Extract the (x, y) coordinate from the center of the cell holding the provided text.  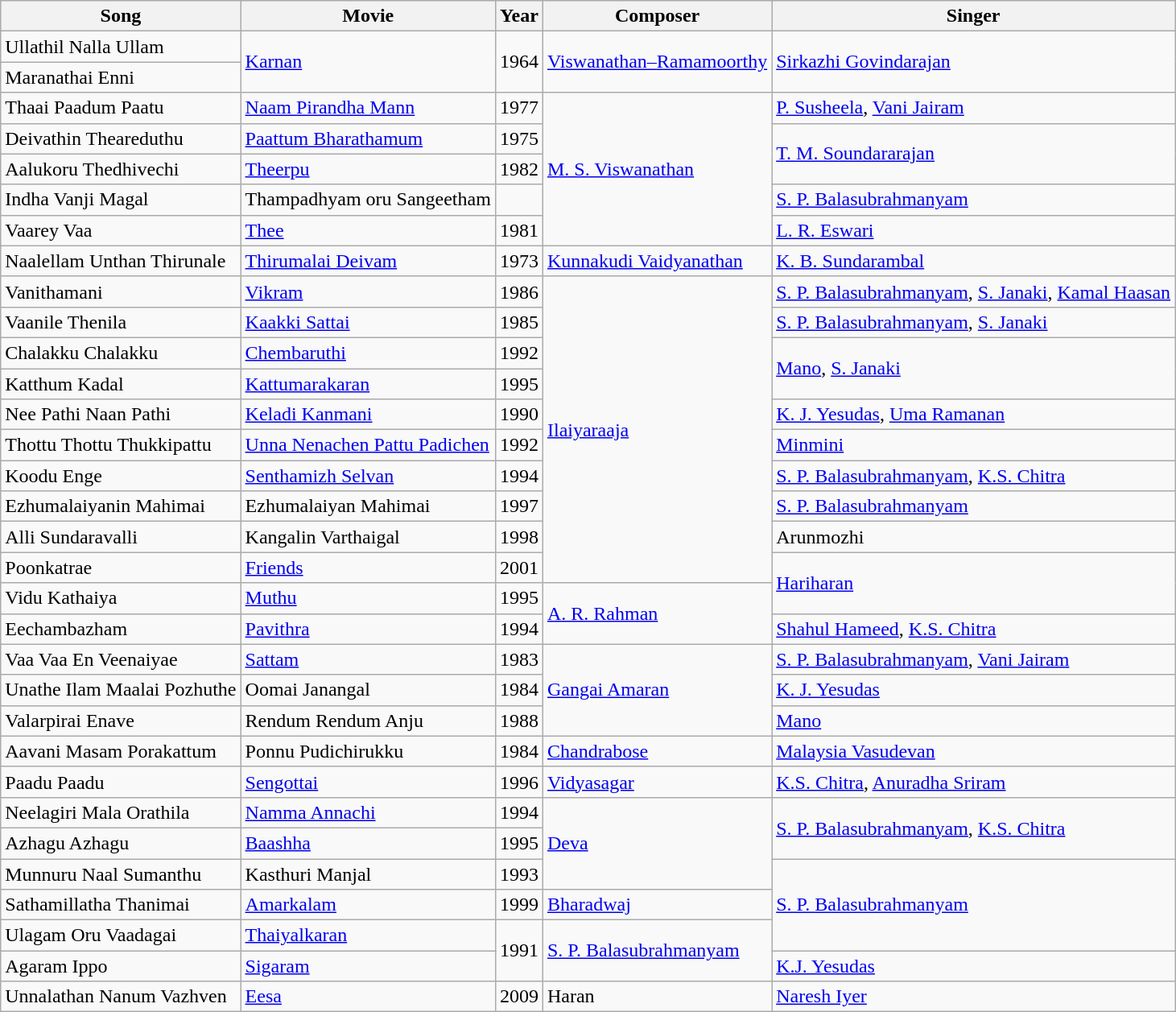
Naalellam Unthan Thirunale (121, 261)
Thirumalai Deivam (368, 261)
Karnan (368, 62)
Aavani Masam Porakattum (121, 751)
M. S. Viswanathan (657, 169)
Hariharan (974, 583)
Aalukoru Thedhivechi (121, 169)
Ponnu Pudichirukku (368, 751)
Namma Annachi (368, 812)
Friends (368, 568)
Thottu Thottu Thukkipattu (121, 445)
Minmini (974, 445)
Naresh Iyer (974, 997)
K. J. Yesudas (974, 690)
Kasthuri Manjal (368, 874)
Thaai Paadum Paatu (121, 108)
1964 (518, 62)
Viswanathan–Ramamoorthy (657, 62)
Sengottai (368, 782)
Azhagu Azhagu (121, 843)
Chandrabose (657, 751)
Vidyasagar (657, 782)
Thampadhyam oru Sangeetham (368, 200)
K.S. Chitra, Anuradha Sriram (974, 782)
S. P. Balasubrahmanyam, S. Janaki (974, 322)
Katthum Kadal (121, 384)
Deva (657, 843)
S. P. Balasubrahmanyam, S. Janaki, Kamal Haasan (974, 291)
Gangai Amaran (657, 690)
Nee Pathi Naan Pathi (121, 415)
Naam Pirandha Mann (368, 108)
Neelagiri Mala Orathila (121, 812)
Indha Vanji Magal (121, 200)
Chembaruthi (368, 353)
Maranathai Enni (121, 77)
Ezhumalaiyan Mahimai (368, 506)
1982 (518, 169)
Thaiyalkaran (368, 936)
Malaysia Vasudevan (974, 751)
Sattam (368, 659)
Sigaram (368, 966)
Ezhumalaiyanin Mahimai (121, 506)
Eechambazham (121, 629)
Unathe Ilam Maalai Pozhuthe (121, 690)
T. M. Soundararajan (974, 154)
Kangalin Varthaigal (368, 537)
Singer (974, 16)
Kaakki Sattai (368, 322)
Pavithra (368, 629)
1986 (518, 291)
A. R. Rahman (657, 613)
Vaarey Vaa (121, 230)
1983 (518, 659)
S. P. Balasubrahmanyam, Vani Jairam (974, 659)
K. J. Yesudas, Uma Ramanan (974, 415)
Ilaiyaraaja (657, 430)
Vidu Kathaiya (121, 598)
Muthu (368, 598)
Deivathin Theareduthu (121, 138)
1977 (518, 108)
1998 (518, 537)
Composer (657, 16)
Ullathil Nalla Ullam (121, 47)
1990 (518, 415)
Koodu Enge (121, 476)
Agaram Ippo (121, 966)
1988 (518, 721)
K. B. Sundarambal (974, 261)
1993 (518, 874)
Poonkatrae (121, 568)
Vanithamani (121, 291)
1996 (518, 782)
Baashha (368, 843)
Senthamizh Selvan (368, 476)
Rendum Rendum Anju (368, 721)
Munnuru Naal Sumanthu (121, 874)
Unnalathan Nanum Vazhven (121, 997)
Ulagam Oru Vaadagai (121, 936)
Theerpu (368, 169)
Bharadwaj (657, 905)
Kunnakudi Vaidyanathan (657, 261)
1985 (518, 322)
Paadu Paadu (121, 782)
Haran (657, 997)
1991 (518, 951)
1973 (518, 261)
Thee (368, 230)
Oomai Janangal (368, 690)
1981 (518, 230)
1997 (518, 506)
Mano, S. Janaki (974, 368)
Alli Sundaravalli (121, 537)
Vaa Vaa En Veenaiyae (121, 659)
Mano (974, 721)
Unna Nenachen Pattu Padichen (368, 445)
Keladi Kanmani (368, 415)
K.J. Yesudas (974, 966)
Sathamillatha Thanimai (121, 905)
Shahul Hameed, K.S. Chitra (974, 629)
1999 (518, 905)
2009 (518, 997)
2001 (518, 568)
Valarpirai Enave (121, 721)
Amarkalam (368, 905)
Chalakku Chalakku (121, 353)
Song (121, 16)
Eesa (368, 997)
Arunmozhi (974, 537)
1975 (518, 138)
L. R. Eswari (974, 230)
Year (518, 16)
Paattum Bharathamum (368, 138)
P. Susheela, Vani Jairam (974, 108)
Vaanile Thenila (121, 322)
Movie (368, 16)
Sirkazhi Govindarajan (974, 62)
Kattumarakaran (368, 384)
Vikram (368, 291)
